Pinpoint the cell where the given text exists, returning its (x, y) midpoint coordinate. 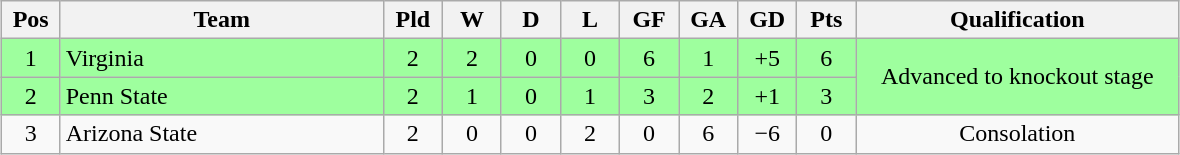
W (472, 20)
D (530, 20)
Pld (412, 20)
Pts (826, 20)
+1 (768, 96)
+5 (768, 58)
Virginia (222, 58)
GD (768, 20)
Consolation (1018, 134)
Pos (30, 20)
Penn State (222, 96)
Qualification (1018, 20)
Advanced to knockout stage (1018, 77)
Arizona State (222, 134)
L (590, 20)
GF (650, 20)
−6 (768, 134)
GA (708, 20)
Team (222, 20)
